Return the (x, y) coordinate for the center point of the cell that contains the specified text.  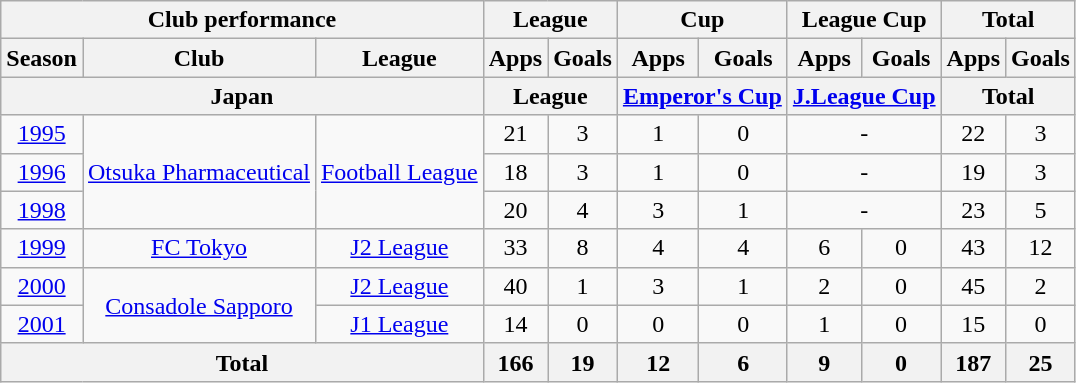
J1 League (399, 324)
9 (824, 362)
18 (515, 172)
FC Tokyo (198, 248)
21 (515, 134)
5 (1041, 210)
14 (515, 324)
45 (973, 286)
1995 (42, 134)
1996 (42, 172)
Emperor's Cup (702, 96)
8 (583, 248)
Football League (399, 172)
1999 (42, 248)
Consadole Sapporo (198, 305)
25 (1041, 362)
43 (973, 248)
33 (515, 248)
Club performance (242, 20)
40 (515, 286)
League Cup (864, 20)
15 (973, 324)
2000 (42, 286)
Otsuka Pharmaceutical (198, 172)
Cup (702, 20)
166 (515, 362)
22 (973, 134)
Season (42, 58)
20 (515, 210)
Japan (242, 96)
2001 (42, 324)
Club (198, 58)
187 (973, 362)
J.League Cup (864, 96)
1998 (42, 210)
23 (973, 210)
